From the cell containing the given text, extract its center point as [X, Y] coordinate. 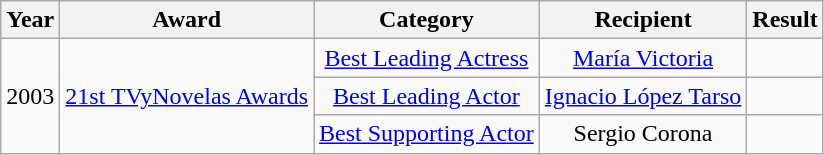
Recipient [643, 20]
Result [785, 20]
Sergio Corona [643, 134]
Year [30, 20]
Best Supporting Actor [427, 134]
Category [427, 20]
21st TVyNovelas Awards [187, 96]
Ignacio López Tarso [643, 96]
Best Leading Actor [427, 96]
Best Leading Actress [427, 58]
María Victoria [643, 58]
2003 [30, 96]
Award [187, 20]
